Return the [x, y] coordinate for the center point of the cell that contains the specified text.  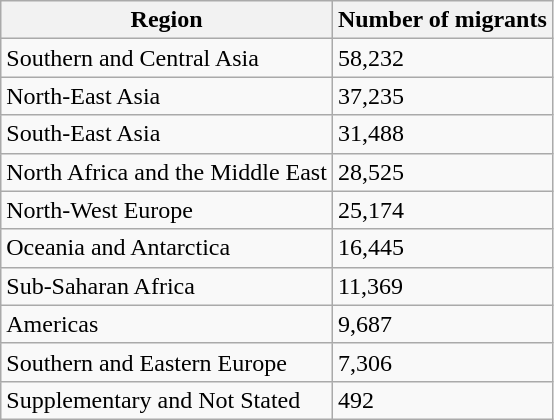
Number of migrants [442, 20]
28,525 [442, 172]
North Africa and the Middle East [167, 172]
7,306 [442, 362]
58,232 [442, 58]
Americas [167, 324]
Oceania and Antarctica [167, 248]
31,488 [442, 134]
16,445 [442, 248]
Southern and Central Asia [167, 58]
Sub-Saharan Africa [167, 286]
37,235 [442, 96]
North-West Europe [167, 210]
North-East Asia [167, 96]
11,369 [442, 286]
Supplementary and Not Stated [167, 400]
492 [442, 400]
South-East Asia [167, 134]
Region [167, 20]
Southern and Eastern Europe [167, 362]
25,174 [442, 210]
9,687 [442, 324]
